Determine the [x, y] coordinate at the center of the cell enclosing the given text.  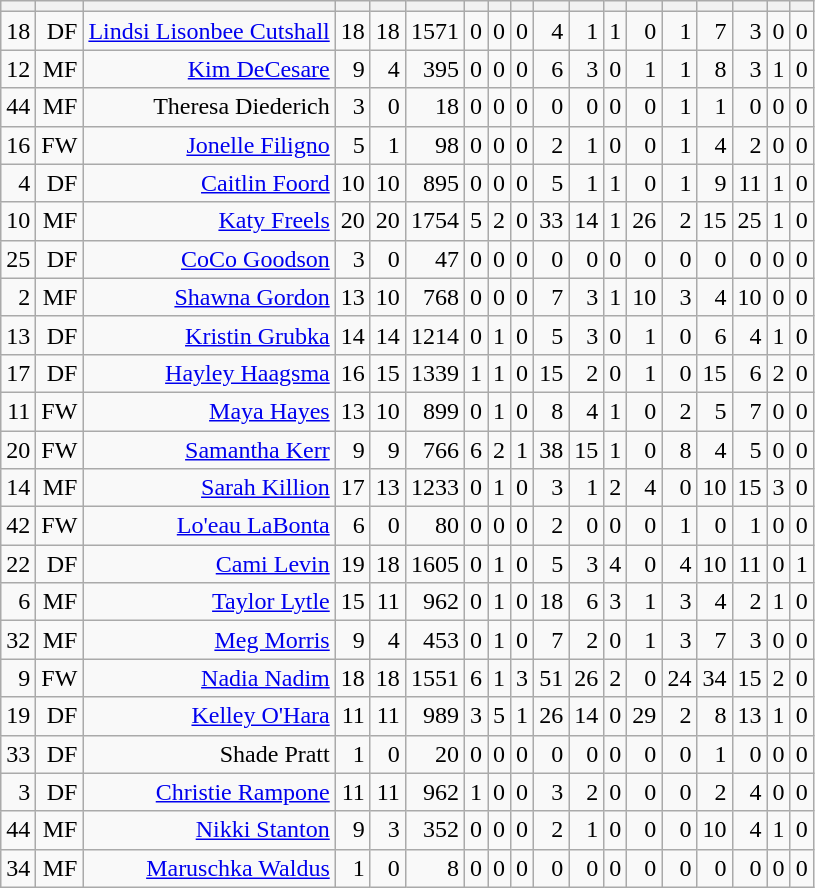
895 [434, 183]
Taylor Lytle [209, 602]
80 [434, 526]
Maruschka Waldus [209, 868]
32 [18, 640]
766 [434, 449]
Meg Morris [209, 640]
Jonelle Filigno [209, 145]
Maya Hayes [209, 411]
Sarah Killion [209, 488]
1605 [434, 564]
1754 [434, 221]
Caitlin Foord [209, 183]
1214 [434, 335]
24 [680, 678]
Lo'eau LaBonta [209, 526]
42 [18, 526]
51 [552, 678]
22 [18, 564]
Lindsi Lisonbee Cutshall [209, 31]
Nadia Nadim [209, 678]
Kelley O'Hara [209, 716]
Shade Pratt [209, 754]
395 [434, 69]
1339 [434, 373]
47 [434, 259]
Nikki Stanton [209, 830]
29 [644, 716]
1551 [434, 678]
989 [434, 716]
899 [434, 411]
352 [434, 830]
Shawna Gordon [209, 297]
1233 [434, 488]
1571 [434, 31]
Christie Rampone [209, 792]
768 [434, 297]
Hayley Haagsma [209, 373]
Theresa Diederich [209, 107]
Kim DeCesare [209, 69]
Kristin Grubka [209, 335]
453 [434, 640]
Katy Freels [209, 221]
Samantha Kerr [209, 449]
12 [18, 69]
98 [434, 145]
Cami Levin [209, 564]
38 [552, 449]
CoCo Goodson [209, 259]
